Search for the cell housing the specified text and yield its [X, Y] center coordinate. 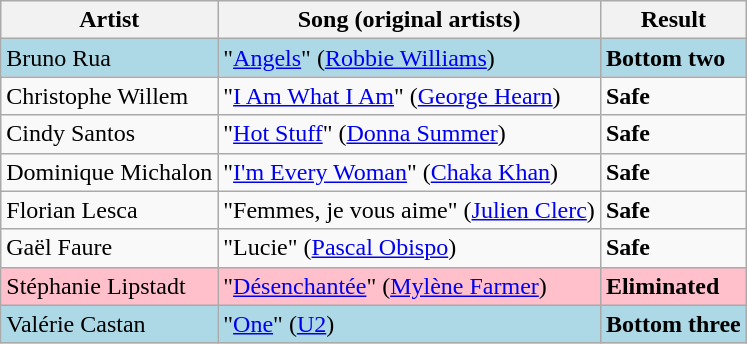
Song (original artists) [410, 20]
Dominique Michalon [110, 172]
"Femmes, je vous aime" (Julien Clerc) [410, 210]
Florian Lesca [110, 210]
Bruno Rua [110, 58]
Bottom two [673, 58]
"Désenchantée" (Mylène Farmer) [410, 286]
Cindy Santos [110, 134]
"Angels" (Robbie Williams) [410, 58]
"I Am What I Am" (George Hearn) [410, 96]
Valérie Castan [110, 324]
Result [673, 20]
"One" (U2) [410, 324]
Gaël Faure [110, 248]
"Lucie" (Pascal Obispo) [410, 248]
Artist [110, 20]
Christophe Willem [110, 96]
Stéphanie Lipstadt [110, 286]
"I'm Every Woman" (Chaka Khan) [410, 172]
Bottom three [673, 324]
Eliminated [673, 286]
"Hot Stuff" (Donna Summer) [410, 134]
